Identify which cell holds the provided text, then report its (x, y) central coordinate. 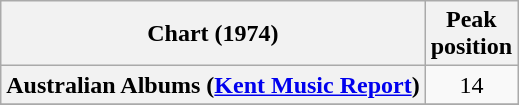
Chart (1974) (213, 34)
14 (471, 85)
Peakposition (471, 34)
Australian Albums (Kent Music Report) (213, 85)
